Determine the [X, Y] coordinate at the center of the cell enclosing the given text.  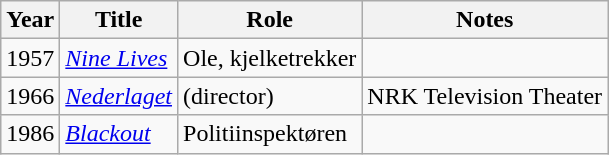
(director) [270, 96]
Politiinspektøren [270, 134]
Nine Lives [119, 58]
Ole, kjelketrekker [270, 58]
NRK Television Theater [485, 96]
Year [30, 20]
1986 [30, 134]
Blackout [119, 134]
Notes [485, 20]
Title [119, 20]
Role [270, 20]
1966 [30, 96]
1957 [30, 58]
Nederlaget [119, 96]
